Capture the cell that displays the provided text and extract its (x, y) central coordinate. 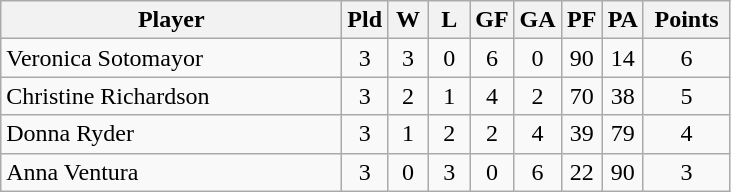
Points (686, 20)
L (450, 20)
5 (686, 96)
W (408, 20)
GF (492, 20)
Pld (365, 20)
Veronica Sotomayor (172, 58)
PF (582, 20)
70 (582, 96)
Player (172, 20)
38 (622, 96)
79 (622, 134)
39 (582, 134)
Donna Ryder (172, 134)
14 (622, 58)
Christine Richardson (172, 96)
PA (622, 20)
22 (582, 172)
GA (538, 20)
Anna Ventura (172, 172)
